Locate the cell with the specified text and output its (x, y) center coordinate. 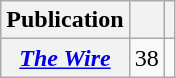
The Wire (65, 58)
Publication (65, 20)
38 (146, 58)
